Return the [x, y] coordinate for the center point of the cell that contains the specified text.  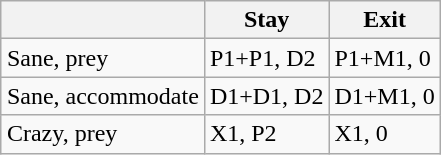
Crazy, prey [102, 134]
D1+D1, D2 [266, 96]
X1, 0 [384, 134]
Sane, accommodate [102, 96]
D1+M1, 0 [384, 96]
Sane, prey [102, 58]
X1, P2 [266, 134]
P1+M1, 0 [384, 58]
Exit [384, 20]
Stay [266, 20]
P1+P1, D2 [266, 58]
